Return the (X, Y) coordinate for the center point of the cell that contains the specified text.  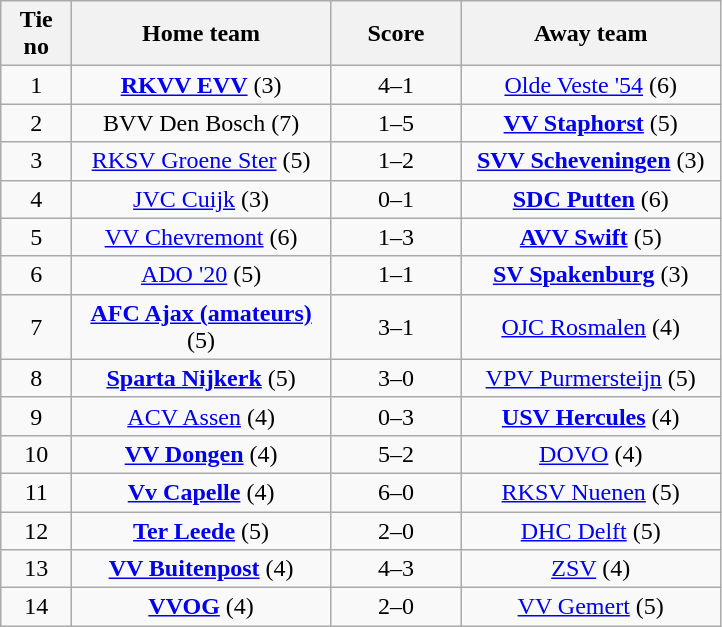
7 (36, 326)
Sparta Nijkerk (5) (202, 378)
USV Hercules (4) (590, 416)
ACV Assen (4) (202, 416)
12 (36, 531)
ADO '20 (5) (202, 275)
Tie no (36, 34)
OJC Rosmalen (4) (590, 326)
RKVV EVV (3) (202, 85)
VV Staphorst (5) (590, 123)
ZSV (4) (590, 569)
DHC Delft (5) (590, 531)
Vv Capelle (4) (202, 492)
1–1 (396, 275)
0–3 (396, 416)
BVV Den Bosch (7) (202, 123)
10 (36, 454)
2 (36, 123)
13 (36, 569)
RKSV Nuenen (5) (590, 492)
4 (36, 199)
DOVO (4) (590, 454)
3–0 (396, 378)
3–1 (396, 326)
VV Buitenpost (4) (202, 569)
Away team (590, 34)
AVV Swift (5) (590, 237)
VPV Purmersteijn (5) (590, 378)
Ter Leede (5) (202, 531)
VVOG (4) (202, 607)
JVC Cuijk (3) (202, 199)
9 (36, 416)
14 (36, 607)
SV Spakenburg (3) (590, 275)
1 (36, 85)
11 (36, 492)
6–0 (396, 492)
0–1 (396, 199)
4–3 (396, 569)
VV Dongen (4) (202, 454)
1–3 (396, 237)
6 (36, 275)
1–5 (396, 123)
VV Chevremont (6) (202, 237)
SVV Scheveningen (3) (590, 161)
8 (36, 378)
Score (396, 34)
3 (36, 161)
AFC Ajax (amateurs) (5) (202, 326)
RKSV Groene Ster (5) (202, 161)
VV Gemert (5) (590, 607)
5 (36, 237)
1–2 (396, 161)
Olde Veste '54 (6) (590, 85)
SDC Putten (6) (590, 199)
4–1 (396, 85)
Home team (202, 34)
5–2 (396, 454)
